Output the (x, y) coordinate of the center of the cell containing the given text.  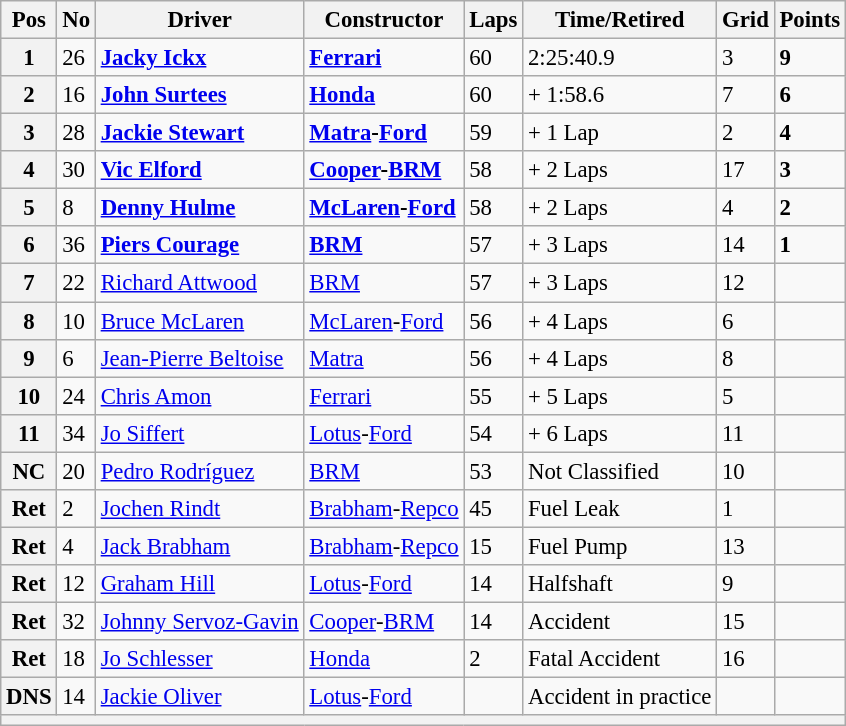
Piers Courage (200, 245)
54 (494, 433)
No (76, 20)
13 (746, 546)
Matra-Ford (384, 133)
Time/Retired (620, 20)
+ 6 Laps (620, 433)
Richard Attwood (200, 283)
30 (76, 170)
53 (494, 471)
Johnny Servoz-Gavin (200, 621)
2:25:40.9 (620, 58)
17 (746, 170)
Constructor (384, 20)
Graham Hill (200, 584)
+ 1 Lap (620, 133)
Bruce McLaren (200, 321)
59 (494, 133)
Jochen Rindt (200, 509)
Halfshaft (620, 584)
20 (76, 471)
Not Classified (620, 471)
Jackie Stewart (200, 133)
22 (76, 283)
Points (810, 20)
Matra (384, 358)
26 (76, 58)
45 (494, 509)
+ 5 Laps (620, 396)
Driver (200, 20)
Jack Brabham (200, 546)
36 (76, 245)
Jo Siffert (200, 433)
34 (76, 433)
Pos (29, 20)
Fuel Leak (620, 509)
+ 1:58.6 (620, 95)
Jacky Ickx (200, 58)
John Surtees (200, 95)
Pedro Rodríguez (200, 471)
24 (76, 396)
55 (494, 396)
Accident in practice (620, 697)
Jo Schlesser (200, 659)
DNS (29, 697)
Accident (620, 621)
28 (76, 133)
Fatal Accident (620, 659)
NC (29, 471)
Fuel Pump (620, 546)
Laps (494, 20)
Denny Hulme (200, 208)
Grid (746, 20)
Vic Elford (200, 170)
32 (76, 621)
Chris Amon (200, 396)
18 (76, 659)
Jackie Oliver (200, 697)
Jean-Pierre Beltoise (200, 358)
